Detect which cell encompasses the target text, then output its [x, y] center coordinate. 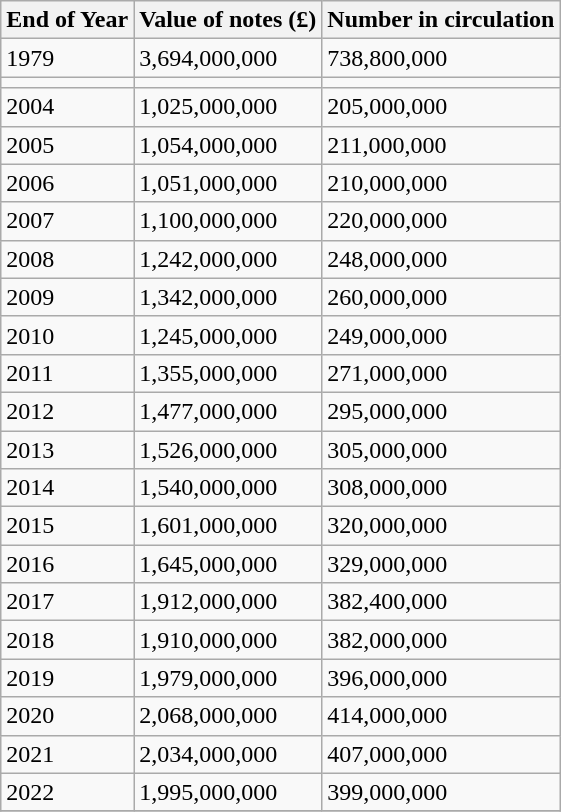
305,000,000 [441, 449]
382,400,000 [441, 602]
205,000,000 [441, 107]
211,000,000 [441, 145]
2017 [68, 602]
308,000,000 [441, 488]
1,979,000,000 [228, 678]
2009 [68, 297]
2015 [68, 526]
260,000,000 [441, 297]
Number in circulation [441, 20]
210,000,000 [441, 183]
738,800,000 [441, 58]
399,000,000 [441, 792]
1,912,000,000 [228, 602]
2020 [68, 716]
2,068,000,000 [228, 716]
2014 [68, 488]
2013 [68, 449]
2008 [68, 259]
407,000,000 [441, 754]
220,000,000 [441, 221]
1,051,000,000 [228, 183]
1,100,000,000 [228, 221]
1,910,000,000 [228, 640]
1,477,000,000 [228, 411]
1,355,000,000 [228, 373]
1,242,000,000 [228, 259]
1,342,000,000 [228, 297]
295,000,000 [441, 411]
396,000,000 [441, 678]
1,054,000,000 [228, 145]
2,034,000,000 [228, 754]
1,245,000,000 [228, 335]
1,601,000,000 [228, 526]
2004 [68, 107]
1,025,000,000 [228, 107]
271,000,000 [441, 373]
2007 [68, 221]
2012 [68, 411]
2022 [68, 792]
1,645,000,000 [228, 564]
2021 [68, 754]
414,000,000 [441, 716]
2005 [68, 145]
329,000,000 [441, 564]
Value of notes (£) [228, 20]
320,000,000 [441, 526]
248,000,000 [441, 259]
2011 [68, 373]
1,540,000,000 [228, 488]
1979 [68, 58]
3,694,000,000 [228, 58]
249,000,000 [441, 335]
2010 [68, 335]
2018 [68, 640]
2016 [68, 564]
2019 [68, 678]
382,000,000 [441, 640]
1,526,000,000 [228, 449]
2006 [68, 183]
End of Year [68, 20]
1,995,000,000 [228, 792]
